Capture the cell that displays the provided text and extract its [x, y] central coordinate. 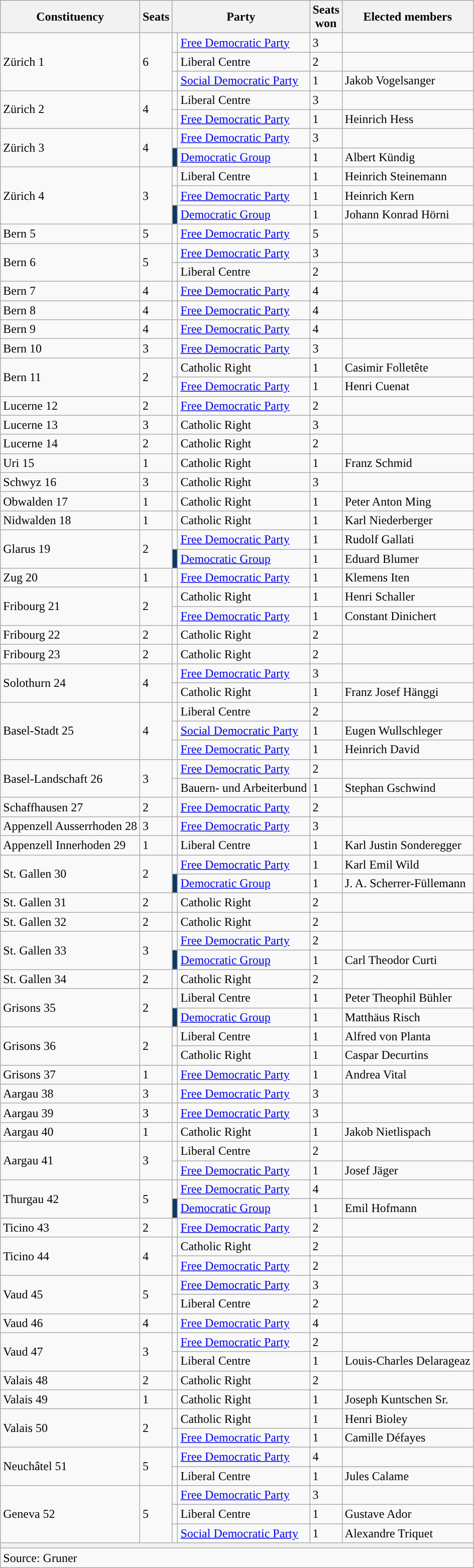
Bern 6 [70, 262]
Elected members [408, 17]
Heinrich Hess [408, 119]
Seats [156, 17]
Party [241, 17]
Lucerne 14 [70, 444]
Zürich 1 [70, 62]
Geneva 52 [70, 1514]
Ticino 43 [70, 1228]
Fribourg 23 [70, 654]
Aargau 41 [70, 1160]
Camille Défayes [408, 1437]
Seatswon [326, 17]
Grisons 37 [70, 1074]
Fribourg 22 [70, 635]
Emil Hofmann [408, 1209]
Albert Kündig [408, 157]
Franz Josef Hänggi [408, 692]
Bern 11 [70, 377]
Bern 9 [70, 329]
Neuchâtel 51 [70, 1466]
Zug 20 [70, 578]
St. Gallen 34 [70, 979]
Grisons 35 [70, 1008]
Joseph Kuntschen Sr. [408, 1399]
Bauern- und Arbeiterbund [244, 788]
Alfred von Planta [408, 1036]
St. Gallen 31 [70, 903]
J. A. Scherrer-Füllemann [408, 884]
Henri Schaller [408, 597]
Lucerne 13 [70, 425]
Matthäus Risch [408, 1017]
Appenzell Ausserrhoden 28 [70, 826]
Solothurn 24 [70, 683]
Carl Theodor Curti [408, 960]
Franz Schmid [408, 463]
Jakob Vogelsanger [408, 81]
Casimir Folletête [408, 368]
Henri Bioley [408, 1418]
Aargau 40 [70, 1132]
St. Gallen 33 [70, 950]
Bern 5 [70, 233]
Caspar Decurtins [408, 1055]
Alexandre Triquet [408, 1533]
Eduard Blumer [408, 559]
Andrea Vital [408, 1074]
Valais 48 [70, 1380]
Constituency [70, 17]
Thurgau 42 [70, 1199]
Constant Dinichert [408, 616]
Zürich 2 [70, 109]
Josef Jäger [408, 1170]
Klemens Iten [408, 578]
Jakob Nietlispach [408, 1132]
Eugen Wullschleger [408, 731]
Glarus 19 [70, 549]
Basel-Stadt 25 [70, 731]
Johann Konrad Hörni [408, 214]
Stephan Gschwind [408, 788]
Karl Justin Sonderegger [408, 845]
Appenzell Innerhoden 29 [70, 845]
Ticino 44 [70, 1256]
Vaud 46 [70, 1323]
Bern 10 [70, 348]
St. Gallen 32 [70, 922]
Zürich 3 [70, 148]
Lucerne 12 [70, 406]
St. Gallen 30 [70, 874]
Karl Emil Wild [408, 864]
Heinrich David [408, 750]
Aargau 38 [70, 1094]
Valais 50 [70, 1428]
Jules Calame [408, 1476]
6 [156, 62]
Bern 8 [70, 310]
Vaud 47 [70, 1352]
Karl Niederberger [408, 520]
Louis-Charles Delarageaz [408, 1361]
Peter Theophil Bühler [408, 998]
Basel-Landschaft 26 [70, 778]
Rudolf Gallati [408, 539]
Obwalden 17 [70, 501]
Grisons 36 [70, 1046]
Uri 15 [70, 463]
Valais 49 [70, 1399]
Zürich 4 [70, 195]
Aargau 39 [70, 1113]
Gustave Ador [408, 1514]
Schaffhausen 27 [70, 807]
Peter Anton Ming [408, 501]
Henri Cuenat [408, 387]
Bern 7 [70, 291]
Heinrich Steinemann [408, 176]
Heinrich Kern [408, 195]
Vaud 45 [70, 1294]
Source: Gruner [237, 1558]
Nidwalden 18 [70, 520]
Fribourg 21 [70, 607]
Schwyz 16 [70, 482]
